Pinpoint the cell where the given text exists, returning its (x, y) midpoint coordinate. 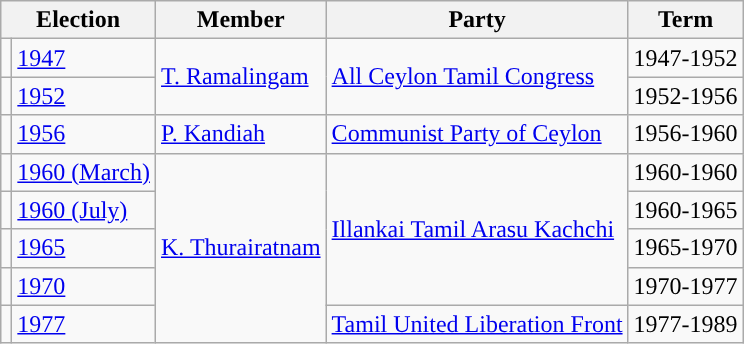
1956-1960 (686, 134)
1960-1965 (686, 210)
Communist Party of Ceylon (477, 134)
All Ceylon Tamil Congress (477, 77)
1965-1970 (686, 248)
1960 (March) (84, 172)
1960 (July) (84, 210)
1956 (84, 134)
1960-1960 (686, 172)
1947 (84, 58)
1947-1952 (686, 58)
1970-1977 (686, 286)
Term (686, 20)
Member (242, 20)
Party (477, 20)
1965 (84, 248)
1977-1989 (686, 324)
T. Ramalingam (242, 77)
Illankai Tamil Arasu Kachchi (477, 229)
K. Thurairatnam (242, 248)
P. Kandiah (242, 134)
1952 (84, 96)
Election (78, 20)
1970 (84, 286)
1952-1956 (686, 96)
Tamil United Liberation Front (477, 324)
1977 (84, 324)
